From the cell containing the given text, extract its center point as (X, Y) coordinate. 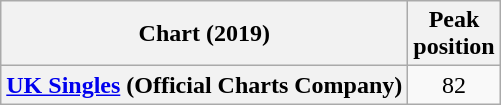
UK Singles (Official Charts Company) (204, 85)
Chart (2019) (204, 34)
82 (454, 85)
Peakposition (454, 34)
